Scan for the cell matching the given text and deliver its [x, y] coordinate at center. 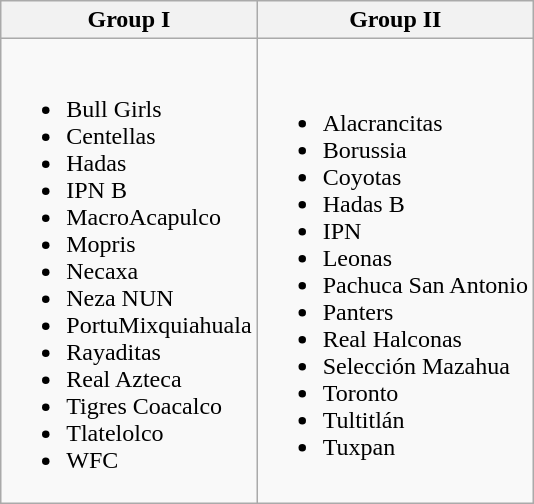
Group I [129, 20]
Bull GirlsCentellasHadasIPN BMacroAcapulcoMoprisNecaxaNeza NUNPortuMixquiahualaRayaditasReal AztecaTigres CoacalcoTlatelolcoWFC [129, 271]
AlacrancitasBorussiaCoyotasHadas BIPNLeonasPachuca San AntonioPantersReal HalconasSelección MazahuaTorontoTultitlánTuxpan [395, 271]
Group II [395, 20]
